Pinpoint the cell where the given text exists, returning its [x, y] midpoint coordinate. 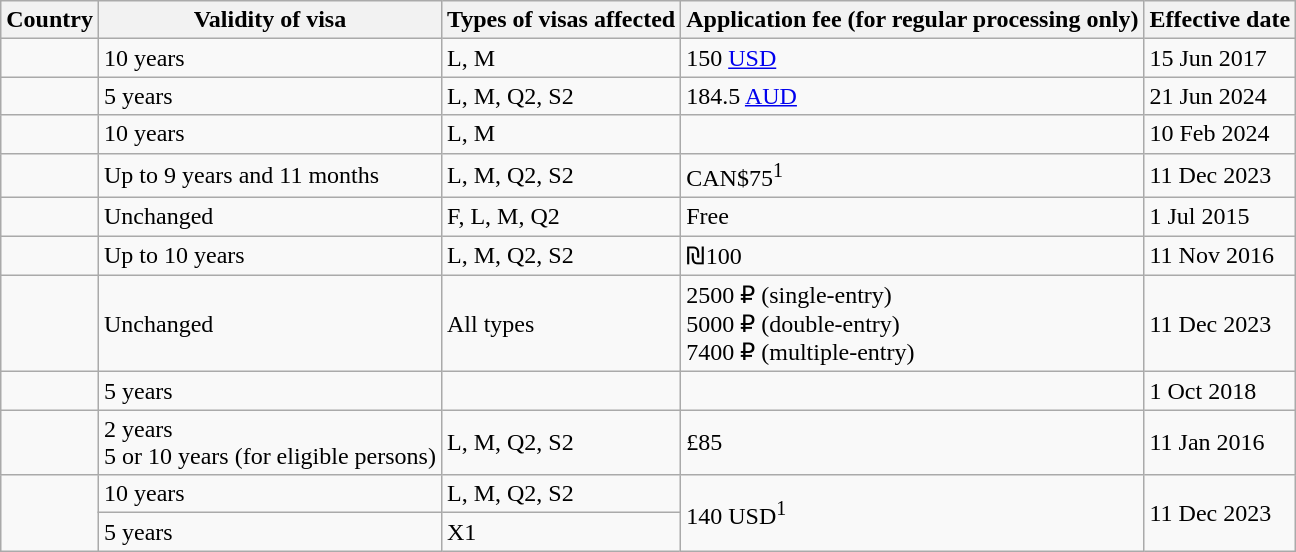
Application fee (for regular processing only) [912, 20]
All types [560, 324]
184.5 AUD [912, 96]
Effective date [1220, 20]
Free [912, 217]
Up to 9 years and 11 months [270, 176]
11 Nov 2016 [1220, 256]
F, L, M, Q2 [560, 217]
2 years 5 or 10 years (for eligible persons) [270, 442]
1 Oct 2018 [1220, 391]
15 Jun 2017 [1220, 58]
10 Feb 2024 [1220, 134]
21 Jun 2024 [1220, 96]
140 USD1 [912, 513]
£85 [912, 442]
2500 ₽ (single-entry) 5000 ₽ (double-entry) 7400 ₽ (multiple-entry) [912, 324]
Up to 10 years [270, 256]
Validity of visa [270, 20]
150 USD [912, 58]
CAN$751 [912, 176]
11 Jan 2016 [1220, 442]
Country [50, 20]
₪100 [912, 256]
1 Jul 2015 [1220, 217]
X1 [560, 532]
Types of visas affected [560, 20]
